Return the [x, y] coordinate for the center point of the cell that contains the specified text.  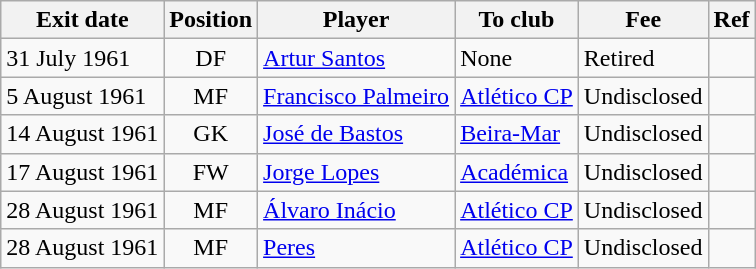
Artur Santos [356, 58]
FW [211, 172]
5 August 1961 [82, 96]
José de Bastos [356, 134]
Jorge Lopes [356, 172]
To club [517, 20]
Exit date [82, 20]
Position [211, 20]
Fee [643, 20]
Retired [643, 58]
None [517, 58]
31 July 1961 [82, 58]
Académica [517, 172]
DF [211, 58]
Álvaro Inácio [356, 210]
Player [356, 20]
Francisco Palmeiro [356, 96]
GK [211, 134]
17 August 1961 [82, 172]
Beira-Mar [517, 134]
Ref [732, 20]
Peres [356, 248]
14 August 1961 [82, 134]
